Scan for the cell matching the given text and deliver its [x, y] coordinate at center. 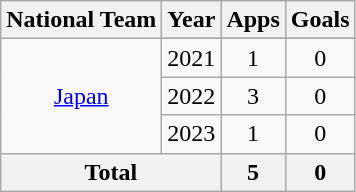
Total [111, 172]
Year [192, 20]
5 [253, 172]
2021 [192, 58]
Apps [253, 20]
Goals [320, 20]
3 [253, 96]
2022 [192, 96]
2023 [192, 134]
Japan [82, 96]
National Team [82, 20]
